Identify which cell holds the provided text, then report its (x, y) central coordinate. 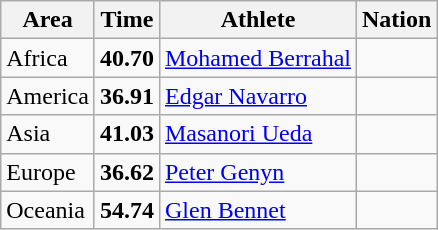
Time (126, 20)
54.74 (126, 210)
Oceania (48, 210)
Edgar Navarro (258, 96)
Glen Bennet (258, 210)
Nation (396, 20)
Asia (48, 134)
36.62 (126, 172)
36.91 (126, 96)
Africa (48, 58)
Athlete (258, 20)
America (48, 96)
Europe (48, 172)
40.70 (126, 58)
Area (48, 20)
41.03 (126, 134)
Masanori Ueda (258, 134)
Mohamed Berrahal (258, 58)
Peter Genyn (258, 172)
